Scan for the cell matching the given text and deliver its (X, Y) coordinate at center. 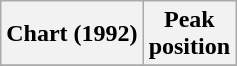
Peakposition (189, 34)
Chart (1992) (72, 34)
